Detect which cell encompasses the target text, then output its [X, Y] center coordinate. 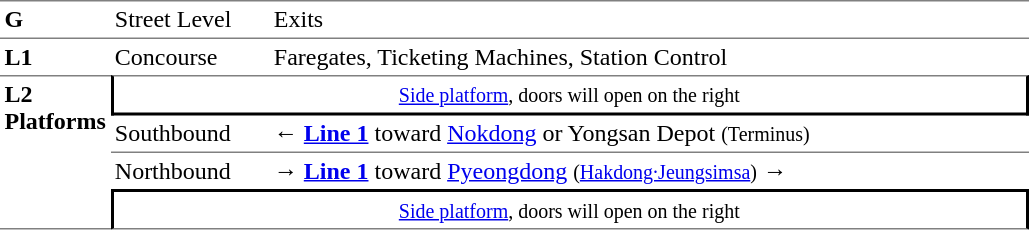
G [55, 20]
Street Level [190, 20]
Southbound [190, 135]
→ Line 1 toward Pyeongdong (Hakdong·Jeungsimsa) → [648, 171]
Exits [648, 20]
L1 [55, 57]
Concourse [190, 57]
← Line 1 toward Nokdong or Yongsan Depot (Terminus) [648, 135]
Northbound [190, 171]
L2Platforms [55, 152]
Faregates, Ticketing Machines, Station Control [648, 57]
